Scan for the cell matching the given text and deliver its [x, y] coordinate at center. 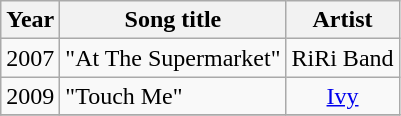
RiRi Band [342, 58]
Artist [342, 20]
Year [30, 20]
Song title [173, 20]
Ivy [342, 96]
"Touch Me" [173, 96]
2007 [30, 58]
"At The Supermarket" [173, 58]
2009 [30, 96]
